Capture the cell that displays the provided text and extract its (x, y) central coordinate. 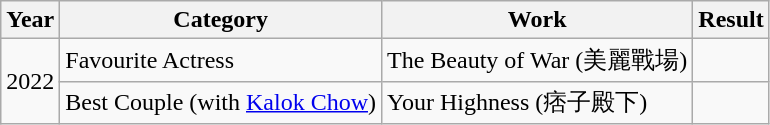
Your Highness (痞子殿下) (538, 102)
Work (538, 20)
Year (30, 20)
Favourite Actress (221, 60)
2022 (30, 82)
Category (221, 20)
Result (731, 20)
The Beauty of War (美麗戰場) (538, 60)
Best Couple (with Kalok Chow) (221, 102)
